Find where the given text appears and provide that cell's center as [x, y] coordinate. 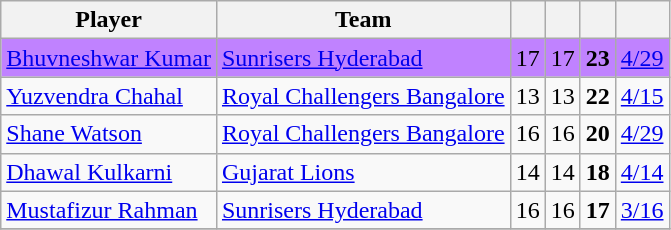
4/14 [642, 172]
22 [598, 96]
Bhuvneshwar Kumar [109, 58]
Dhawal Kulkarni [109, 172]
Yuzvendra Chahal [109, 96]
Gujarat Lions [363, 172]
Shane Watson [109, 134]
4/15 [642, 96]
3/16 [642, 210]
Mustafizur Rahman [109, 210]
Player [109, 20]
18 [598, 172]
20 [598, 134]
23 [598, 58]
Team [363, 20]
